Locate the cell with the specified text and output its [x, y] center coordinate. 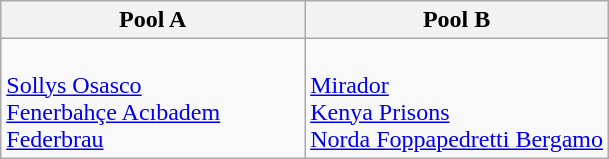
Sollys Osasco Fenerbahçe Acıbadem Federbrau [153, 98]
Mirador Kenya Prisons Norda Foppapedretti Bergamo [457, 98]
Pool B [457, 20]
Pool A [153, 20]
